Capture the cell that displays the provided text and extract its [X, Y] central coordinate. 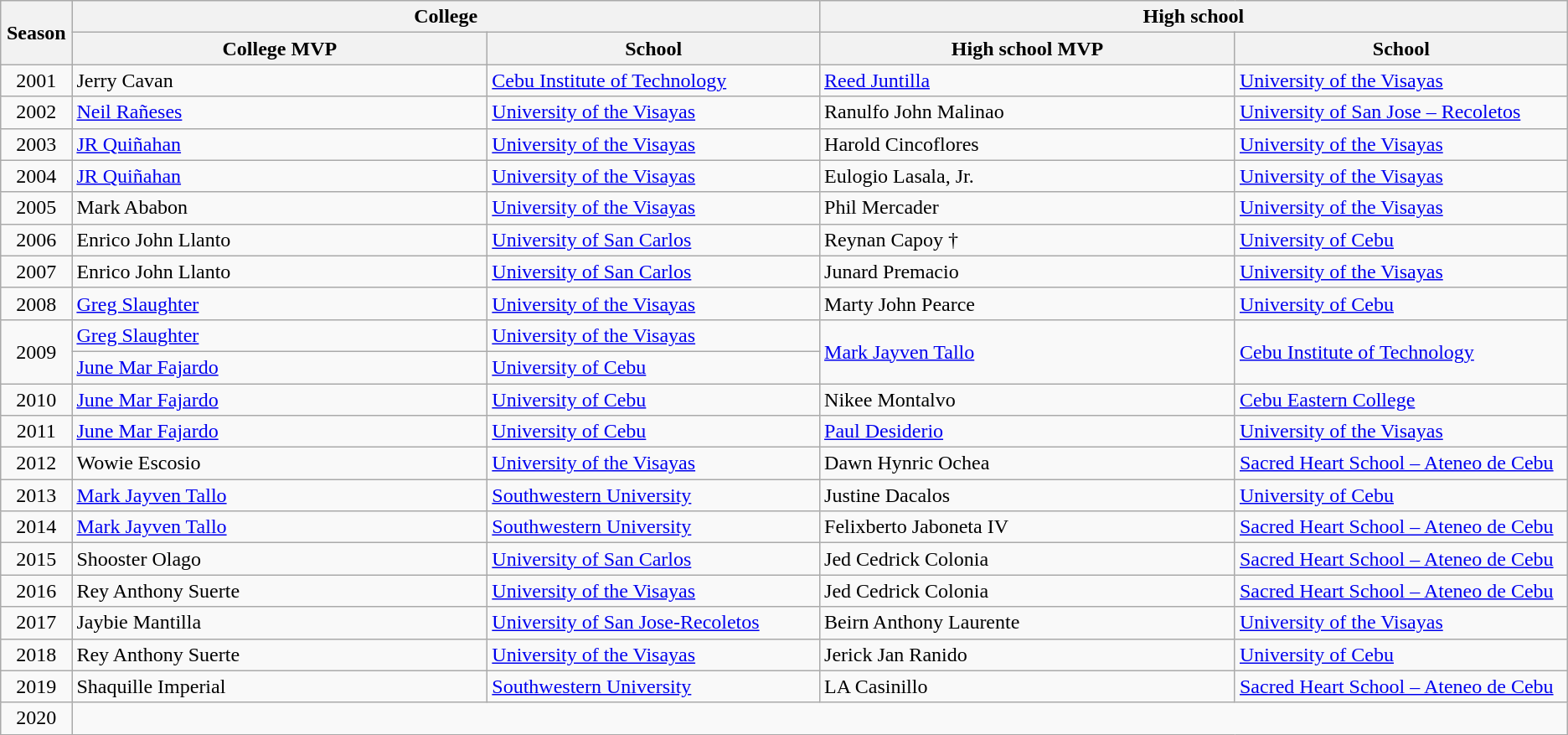
Wowie Escosio [280, 463]
College MVP [280, 49]
Dawn Hynric Ochea [1028, 463]
2007 [37, 272]
Marty John Pearce [1028, 303]
Nikee Montalvo [1028, 400]
Jerry Cavan [280, 80]
2010 [37, 400]
Neil Rañeses [280, 112]
Ranulfo John Malinao [1028, 112]
2013 [37, 495]
Justine Dacalos [1028, 495]
2012 [37, 463]
High school MVP [1028, 49]
Cebu Eastern College [1400, 400]
University of San Jose-Recoletos [653, 623]
College [446, 17]
Jaybie Mantilla [280, 623]
2016 [37, 591]
Harold Cincoflores [1028, 144]
2014 [37, 527]
Eulogio Lasala, Jr. [1028, 176]
Reed Juntilla [1028, 80]
Shaquille Imperial [280, 686]
2001 [37, 80]
Shooster Olago [280, 559]
Junard Premacio [1028, 272]
Season [37, 33]
Jerick Jan Ranido [1028, 655]
2018 [37, 655]
Paul Desiderio [1028, 432]
2002 [37, 112]
2005 [37, 208]
University of San Jose – Recoletos [1400, 112]
Mark Ababon [280, 208]
2017 [37, 623]
2019 [37, 686]
2006 [37, 240]
2009 [37, 351]
LA Casinillo [1028, 686]
High school [1194, 17]
2008 [37, 303]
2011 [37, 432]
2003 [37, 144]
2020 [37, 718]
Phil Mercader [1028, 208]
2015 [37, 559]
Beirn Anthony Laurente [1028, 623]
Felixberto Jaboneta IV [1028, 527]
Reynan Capoy † [1028, 240]
2004 [37, 176]
